Pinpoint the cell where the given text exists, returning its (x, y) midpoint coordinate. 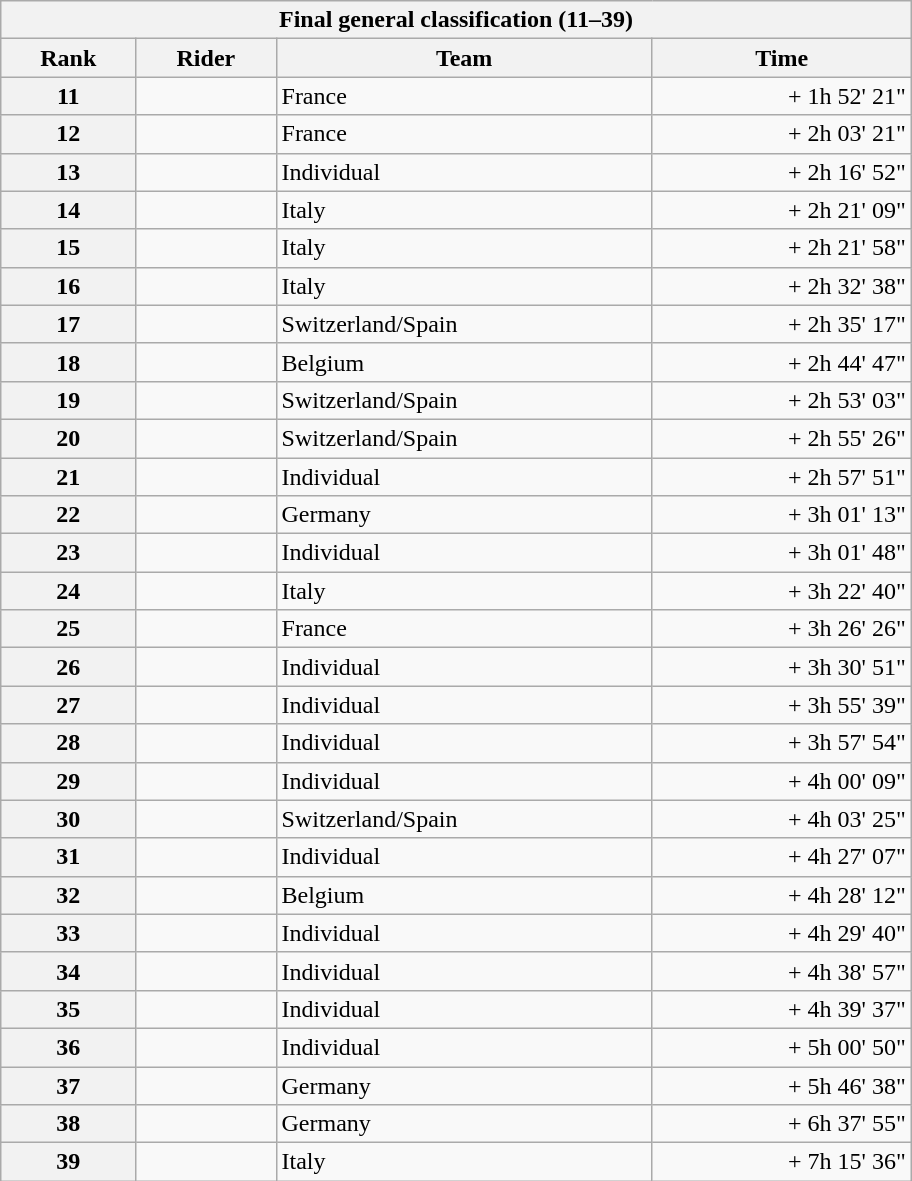
16 (68, 286)
+ 5h 46' 38" (782, 1085)
36 (68, 1047)
+ 3h 26' 26" (782, 629)
26 (68, 667)
+ 3h 55' 39" (782, 705)
32 (68, 895)
+ 3h 22' 40" (782, 591)
37 (68, 1085)
24 (68, 591)
+ 4h 39' 37" (782, 1009)
+ 4h 27' 07" (782, 857)
+ 3h 30' 51" (782, 667)
Rider (206, 58)
+ 2h 55' 26" (782, 438)
20 (68, 438)
27 (68, 705)
+ 2h 03' 21" (782, 134)
+ 4h 03' 25" (782, 819)
+ 3h 01' 48" (782, 553)
22 (68, 515)
21 (68, 477)
+ 7h 15' 36" (782, 1162)
29 (68, 781)
+ 2h 21' 09" (782, 210)
+ 2h 44' 47" (782, 362)
30 (68, 819)
13 (68, 172)
+ 4h 38' 57" (782, 971)
+ 2h 32' 38" (782, 286)
+ 3h 01' 13" (782, 515)
18 (68, 362)
17 (68, 324)
19 (68, 400)
14 (68, 210)
11 (68, 96)
+ 1h 52' 21" (782, 96)
+ 2h 21' 58" (782, 248)
15 (68, 248)
31 (68, 857)
Time (782, 58)
38 (68, 1124)
+ 3h 57' 54" (782, 743)
39 (68, 1162)
25 (68, 629)
Final general classification (11–39) (456, 20)
+ 2h 57' 51" (782, 477)
28 (68, 743)
23 (68, 553)
34 (68, 971)
Team (464, 58)
+ 4h 29' 40" (782, 933)
Rank (68, 58)
+ 5h 00' 50" (782, 1047)
+ 4h 28' 12" (782, 895)
+ 6h 37' 55" (782, 1124)
+ 2h 16' 52" (782, 172)
+ 2h 53' 03" (782, 400)
+ 2h 35' 17" (782, 324)
12 (68, 134)
35 (68, 1009)
33 (68, 933)
+ 4h 00' 09" (782, 781)
